From the cell containing the given text, extract its center point as (X, Y) coordinate. 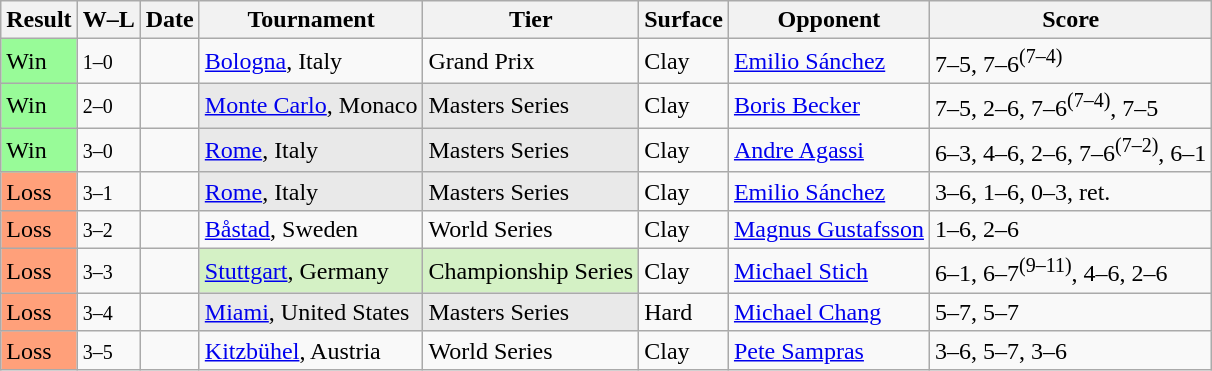
Championship Series (531, 272)
3–0 (108, 150)
W–L (108, 20)
Tournament (311, 20)
Stuttgart, Germany (311, 272)
Score (1070, 20)
Pete Sampras (828, 350)
Date (170, 20)
3–2 (108, 230)
Hard (684, 312)
Michael Chang (828, 312)
Result (39, 20)
3–5 (108, 350)
3–4 (108, 312)
Grand Prix (531, 62)
7–5, 7–6(7–4) (1070, 62)
Michael Stich (828, 272)
3–3 (108, 272)
7–5, 2–6, 7–6(7–4), 7–5 (1070, 106)
Bologna, Italy (311, 62)
Opponent (828, 20)
3–6, 1–6, 0–3, ret. (1070, 191)
Boris Becker (828, 106)
Andre Agassi (828, 150)
1–6, 2–6 (1070, 230)
Kitzbühel, Austria (311, 350)
6–3, 4–6, 2–6, 7–6(7–2), 6–1 (1070, 150)
6–1, 6–7(9–11), 4–6, 2–6 (1070, 272)
5–7, 5–7 (1070, 312)
Båstad, Sweden (311, 230)
Tier (531, 20)
Surface (684, 20)
3–6, 5–7, 3–6 (1070, 350)
Monte Carlo, Monaco (311, 106)
Magnus Gustafsson (828, 230)
Miami, United States (311, 312)
1–0 (108, 62)
3–1 (108, 191)
2–0 (108, 106)
